Identify which cell holds the provided text, then report its [x, y] central coordinate. 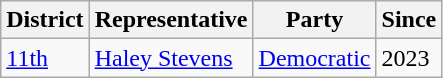
Democratic [314, 58]
11th [45, 58]
Party [314, 20]
2023 [409, 58]
Since [409, 20]
Representative [171, 20]
District [45, 20]
Haley Stevens [171, 58]
